From the cell containing the given text, extract its center point as (x, y) coordinate. 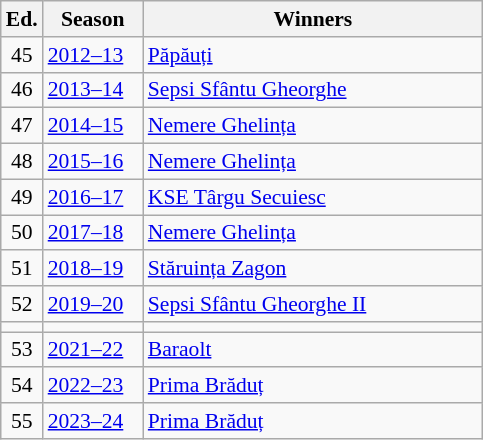
51 (22, 269)
50 (22, 233)
46 (22, 90)
2013–14 (93, 90)
53 (22, 350)
2012–13 (93, 55)
54 (22, 386)
2018–19 (93, 269)
52 (22, 304)
KSE Târgu Secuiesc (313, 197)
Stăruința Zagon (313, 269)
Sepsi Sfântu Gheorghe II (313, 304)
55 (22, 421)
2017–18 (93, 233)
Baraolt (313, 350)
Winners (313, 19)
2021–22 (93, 350)
2016–17 (93, 197)
Sepsi Sfântu Gheorghe (313, 90)
2019–20 (93, 304)
48 (22, 162)
2022–23 (93, 386)
49 (22, 197)
2023–24 (93, 421)
45 (22, 55)
47 (22, 126)
Season (93, 19)
2014–15 (93, 126)
Ed. (22, 19)
2015–16 (93, 162)
Păpăuți (313, 55)
